For the text-containing cell, return its midpoint in [x, y] coordinate format. 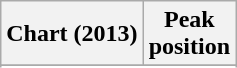
Chart (2013) [72, 34]
Peakposition [189, 34]
